Find where the given text appears and provide that cell's center as [x, y] coordinate. 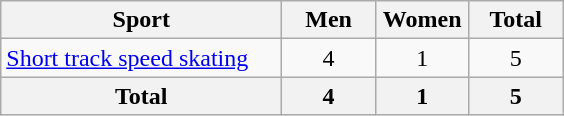
Men [329, 20]
Sport [142, 20]
Women [422, 20]
Short track speed skating [142, 58]
